From the cell containing the given text, extract its center point as [x, y] coordinate. 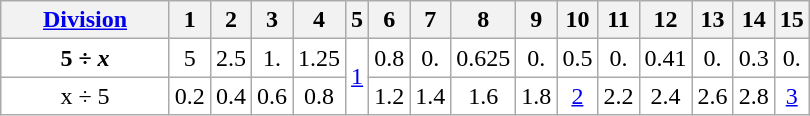
x ÷ 5 [86, 96]
1.4 [430, 96]
0.4 [230, 96]
12 [666, 20]
4 [318, 20]
0.3 [754, 58]
0.2 [190, 96]
1.25 [318, 58]
1.2 [390, 96]
7 [430, 20]
1.8 [536, 96]
13 [712, 20]
1. [272, 58]
0.6 [272, 96]
2.8 [754, 96]
14 [754, 20]
2.2 [618, 96]
9 [536, 20]
2.5 [230, 58]
5 ÷ x [86, 58]
15 [792, 20]
0.41 [666, 58]
1.6 [484, 96]
6 [390, 20]
11 [618, 20]
2.6 [712, 96]
Division [86, 20]
8 [484, 20]
0.5 [578, 58]
0.625 [484, 58]
10 [578, 20]
2.4 [666, 96]
